Pinpoint the cell where the given text exists, returning its [X, Y] midpoint coordinate. 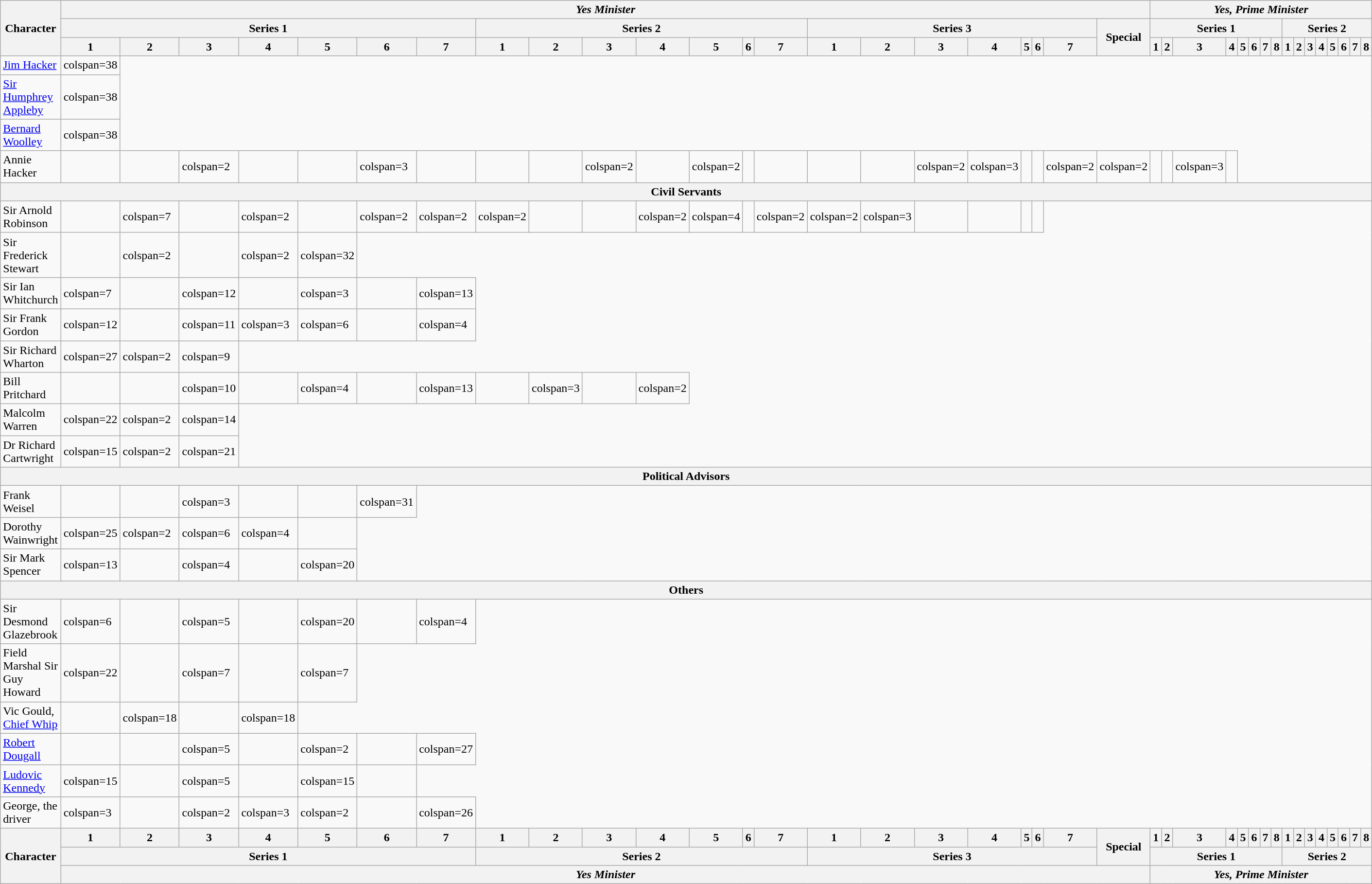
Bernard Woolley [31, 135]
Dr Richard Cartwright [31, 451]
Sir Humphrey Appleby [31, 97]
Sir Desmond Glazebrook [31, 621]
colspan=31 [387, 502]
Bill Pritchard [31, 388]
colspan=21 [209, 451]
colspan=25 [90, 533]
Field Marshal Sir Guy Howard [31, 673]
colspan=11 [209, 325]
colspan=14 [209, 420]
Dorothy Wainwright [31, 533]
Sir Arnold Robinson [31, 217]
Malcolm Warren [31, 420]
colspan=26 [446, 812]
Civil Servants [686, 192]
Others [686, 590]
Sir Richard Wharton [31, 356]
Political Advisors [686, 477]
Sir Frank Gordon [31, 325]
Jim Hacker [31, 65]
Robert Dougall [31, 749]
Frank Weisel [31, 502]
Sir Ian Whitchurch [31, 293]
colspan=32 [328, 255]
Sir Mark Spencer [31, 565]
Vic Gould, Chief Whip [31, 718]
colspan=9 [209, 356]
Sir Frederick Stewart [31, 255]
colspan=10 [209, 388]
Ludovic Kennedy [31, 781]
Annie Hacker [31, 166]
George, the driver [31, 812]
